Detect which cell encompasses the target text, then output its (x, y) center coordinate. 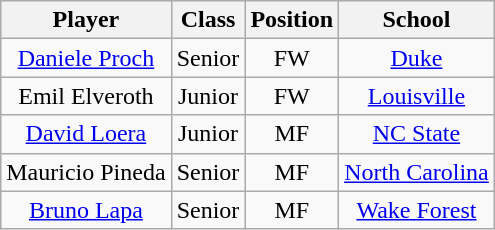
David Loera (86, 134)
North Carolina (417, 172)
NC State (417, 134)
Wake Forest (417, 210)
Bruno Lapa (86, 210)
Louisville (417, 96)
Daniele Proch (86, 58)
School (417, 20)
Position (292, 20)
Player (86, 20)
Emil Elveroth (86, 96)
Class (208, 20)
Mauricio Pineda (86, 172)
Duke (417, 58)
